For the text-containing cell, return its midpoint in [x, y] coordinate format. 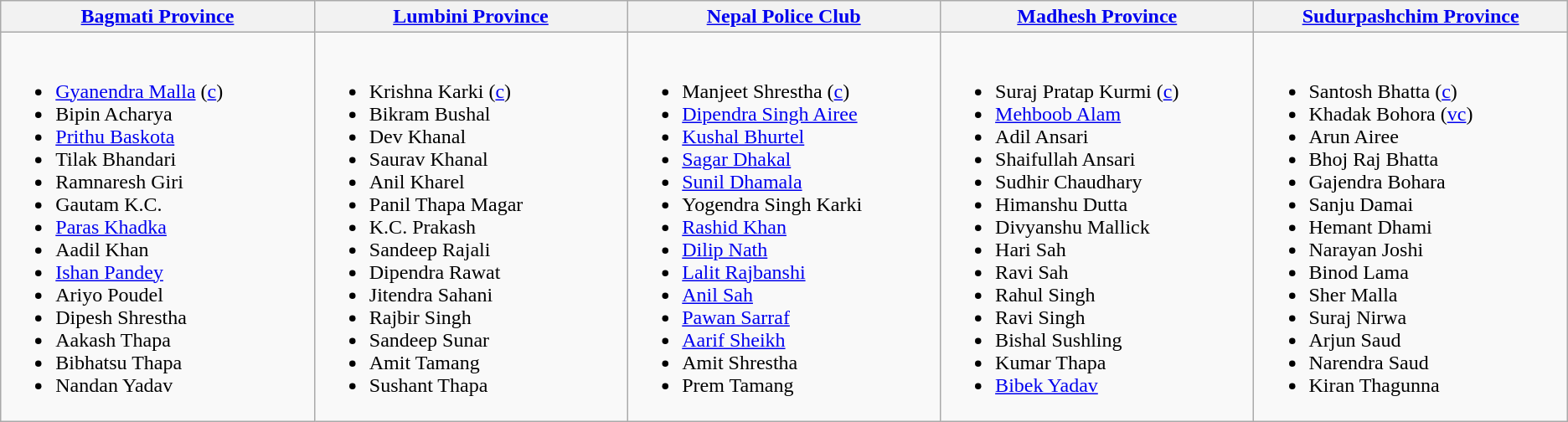
Sudurpashchim Province [1411, 17]
Bagmati Province [157, 17]
Nepal Police Club [784, 17]
Madhesh Province [1097, 17]
Lumbini Province [471, 17]
